Identify which cell holds the provided text, then report its (x, y) central coordinate. 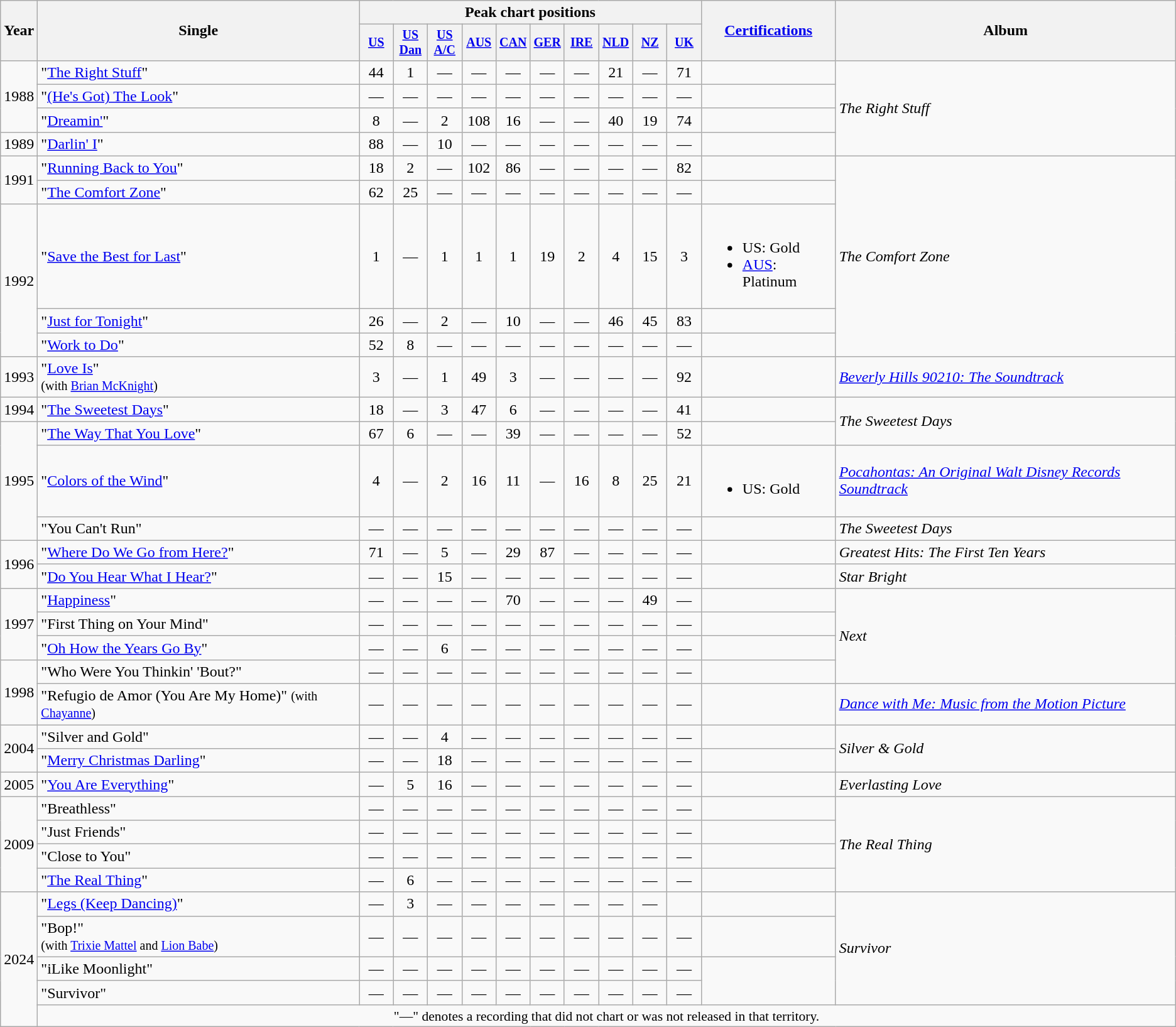
"First Thing on Your Mind" (199, 624)
Star Bright (1005, 576)
"Who Were You Thinkin' 'Bout?" (199, 671)
102 (479, 168)
46 (616, 321)
Single (199, 31)
11 (513, 481)
"(He's Got) The Look" (199, 96)
45 (650, 321)
US: GoldAUS: Platinum (768, 256)
"The Comfort Zone" (199, 192)
Pocahontas: An Original Walt Disney Records Soundtrack (1005, 481)
40 (616, 120)
US (376, 43)
Everlasting Love (1005, 785)
1996 (19, 564)
88 (376, 144)
1988 (19, 96)
82 (684, 168)
"Love Is"(with Brian McKnight) (199, 377)
"Darlin' I" (199, 144)
2004 (19, 749)
67 (376, 433)
"Just Friends" (199, 832)
2024 (19, 960)
CAN (513, 43)
Greatest Hits: The First Ten Years (1005, 552)
"Close to You" (199, 856)
"You Are Everything" (199, 785)
Beverly Hills 90210: The Soundtrack (1005, 377)
"You Can't Run" (199, 528)
"iLike Moonlight" (199, 969)
US: Gold (768, 481)
2009 (19, 844)
86 (513, 168)
"Do You Hear What I Hear?" (199, 576)
39 (513, 433)
"Where Do We Go from Here?" (199, 552)
"Oh How the Years Go By" (199, 648)
"Breathless" (199, 808)
NLD (616, 43)
The Right Stuff (1005, 108)
1998 (19, 692)
"Work to Do" (199, 345)
1989 (19, 144)
26 (376, 321)
"Legs (Keep Dancing)" (199, 904)
92 (684, 377)
74 (684, 120)
"Dreamin'" (199, 120)
"Colors of the Wind" (199, 481)
USDan (410, 43)
1994 (19, 410)
Dance with Me: Music from the Motion Picture (1005, 705)
"Bop!"(with Trixie Mattel and Lion Babe) (199, 936)
87 (547, 552)
29 (513, 552)
GER (547, 43)
1991 (19, 180)
1997 (19, 624)
"Refugio de Amor (You Are My Home)" (with Chayanne) (199, 705)
83 (684, 321)
44 (376, 72)
Album (1005, 31)
Certifications (768, 31)
70 (513, 600)
"Just for Tonight" (199, 321)
USA/C (445, 43)
"Running Back to You" (199, 168)
47 (479, 410)
"—" denotes a recording that did not chart or was not released in that territory. (607, 1016)
1995 (19, 481)
62 (376, 192)
"Happiness" (199, 600)
"Merry Christmas Darling" (199, 761)
"Survivor" (199, 992)
IRE (581, 43)
NZ (650, 43)
Survivor (1005, 948)
Silver & Gold (1005, 749)
AUS (479, 43)
2005 (19, 785)
1992 (19, 280)
"The Sweetest Days" (199, 410)
The Comfort Zone (1005, 256)
UK (684, 43)
"The Right Stuff" (199, 72)
Year (19, 31)
41 (684, 410)
"Save the Best for Last" (199, 256)
Peak chart positions (530, 13)
108 (479, 120)
The Real Thing (1005, 844)
Next (1005, 636)
"The Way That You Love" (199, 433)
"Silver and Gold" (199, 737)
1993 (19, 377)
"The Real Thing" (199, 880)
